From the cell containing the given text, extract its center point as [X, Y] coordinate. 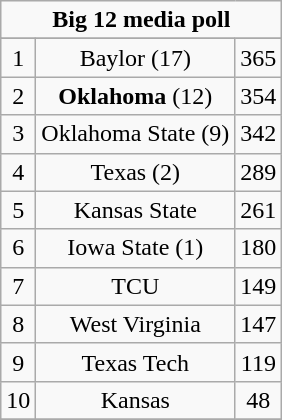
48 [258, 400]
4 [18, 172]
Big 12 media poll [142, 20]
147 [258, 324]
West Virginia [136, 324]
365 [258, 58]
Texas Tech [136, 362]
261 [258, 210]
342 [258, 134]
6 [18, 248]
Iowa State (1) [136, 248]
5 [18, 210]
Oklahoma (12) [136, 96]
3 [18, 134]
289 [258, 172]
Texas (2) [136, 172]
Kansas [136, 400]
180 [258, 248]
1 [18, 58]
Oklahoma State (9) [136, 134]
Baylor (17) [136, 58]
Kansas State [136, 210]
TCU [136, 286]
9 [18, 362]
8 [18, 324]
149 [258, 286]
119 [258, 362]
2 [18, 96]
7 [18, 286]
10 [18, 400]
354 [258, 96]
